Provide the (x, y) coordinate of the cell's center where the given text is located.  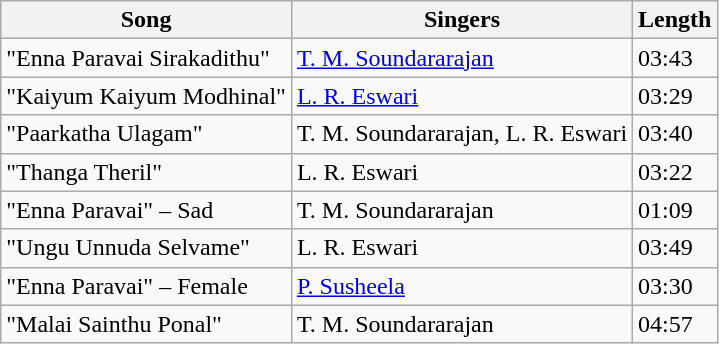
04:57 (675, 324)
"Enna Paravai Sirakadithu" (146, 58)
03:43 (675, 58)
03:40 (675, 134)
03:49 (675, 248)
Singers (462, 20)
Song (146, 20)
"Enna Paravai" – Female (146, 286)
03:22 (675, 172)
03:30 (675, 286)
"Ungu Unnuda Selvame" (146, 248)
"Kaiyum Kaiyum Modhinal" (146, 96)
"Paarkatha Ulagam" (146, 134)
T. M. Soundararajan, L. R. Eswari (462, 134)
"Thanga Theril" (146, 172)
Length (675, 20)
01:09 (675, 210)
"Enna Paravai" – Sad (146, 210)
03:29 (675, 96)
P. Susheela (462, 286)
"Malai Sainthu Ponal" (146, 324)
